Capture the cell that displays the provided text and extract its [X, Y] central coordinate. 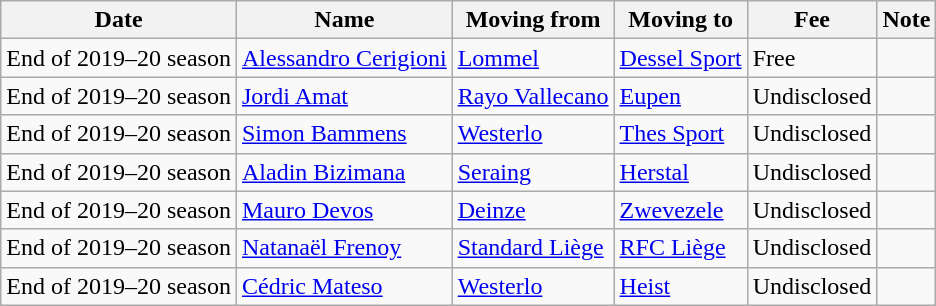
Jordi Amat [344, 96]
Mauro Devos [344, 210]
Deinze [533, 210]
Aladin Bizimana [344, 172]
Simon Bammens [344, 134]
Cédric Mateso [344, 286]
Fee [812, 20]
Dessel Sport [680, 58]
Seraing [533, 172]
Moving from [533, 20]
Date [119, 20]
Lommel [533, 58]
RFC Liège [680, 248]
Natanaël Frenoy [344, 248]
Note [906, 20]
Moving to [680, 20]
Name [344, 20]
Rayo Vallecano [533, 96]
Zwevezele [680, 210]
Standard Liège [533, 248]
Herstal [680, 172]
Alessandro Cerigioni [344, 58]
Eupen [680, 96]
Free [812, 58]
Heist [680, 286]
Thes Sport [680, 134]
